Scan for the cell matching the given text and deliver its (x, y) coordinate at center. 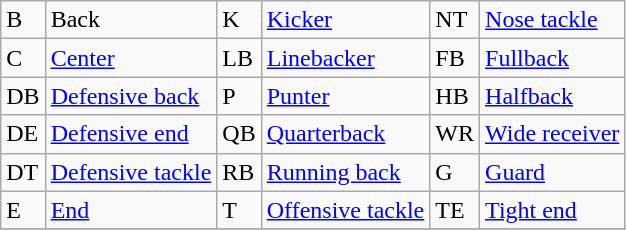
Defensive tackle (131, 172)
Quarterback (346, 134)
RB (239, 172)
End (131, 210)
E (23, 210)
Center (131, 58)
K (239, 20)
NT (455, 20)
Fullback (552, 58)
Punter (346, 96)
HB (455, 96)
Tight end (552, 210)
Nose tackle (552, 20)
C (23, 58)
Back (131, 20)
B (23, 20)
G (455, 172)
LB (239, 58)
Guard (552, 172)
DB (23, 96)
Defensive end (131, 134)
WR (455, 134)
T (239, 210)
Running back (346, 172)
DE (23, 134)
Defensive back (131, 96)
Halfback (552, 96)
DT (23, 172)
Kicker (346, 20)
Linebacker (346, 58)
Wide receiver (552, 134)
QB (239, 134)
P (239, 96)
Offensive tackle (346, 210)
FB (455, 58)
TE (455, 210)
